Extract the [X, Y] coordinate from the center of the cell holding the provided text.  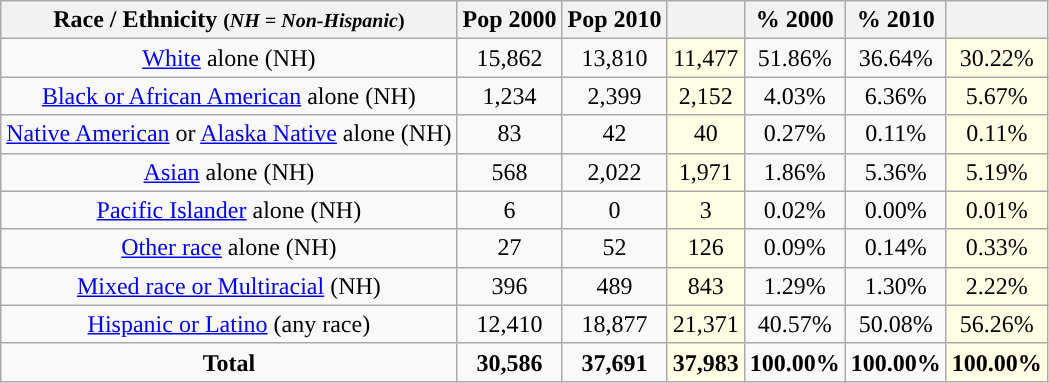
2,152 [706, 96]
Native American or Alaska Native alone (NH) [229, 134]
50.08% [896, 324]
0.09% [794, 248]
11,477 [706, 58]
1.86% [794, 172]
Mixed race or Multiracial (NH) [229, 286]
1.30% [896, 286]
37,691 [614, 362]
6.36% [896, 96]
Hispanic or Latino (any race) [229, 324]
0.02% [794, 210]
Total [229, 362]
27 [510, 248]
52 [614, 248]
0.14% [896, 248]
51.86% [794, 58]
1.29% [794, 286]
5.67% [996, 96]
2,022 [614, 172]
40 [706, 134]
30.22% [996, 58]
568 [510, 172]
30,586 [510, 362]
83 [510, 134]
42 [614, 134]
1,971 [706, 172]
36.64% [896, 58]
13,810 [614, 58]
126 [706, 248]
5.19% [996, 172]
21,371 [706, 324]
White alone (NH) [229, 58]
1,234 [510, 96]
2.22% [996, 286]
Pop 2000 [510, 20]
843 [706, 286]
0 [614, 210]
Pop 2010 [614, 20]
% 2010 [896, 20]
Other race alone (NH) [229, 248]
56.26% [996, 324]
12,410 [510, 324]
15,862 [510, 58]
3 [706, 210]
0.00% [896, 210]
40.57% [794, 324]
2,399 [614, 96]
5.36% [896, 172]
Asian alone (NH) [229, 172]
18,877 [614, 324]
Pacific Islander alone (NH) [229, 210]
Race / Ethnicity (NH = Non-Hispanic) [229, 20]
0.27% [794, 134]
489 [614, 286]
0.01% [996, 210]
37,983 [706, 362]
Black or African American alone (NH) [229, 96]
% 2000 [794, 20]
0.33% [996, 248]
4.03% [794, 96]
6 [510, 210]
396 [510, 286]
